Detect which cell encompasses the target text, then output its [x, y] center coordinate. 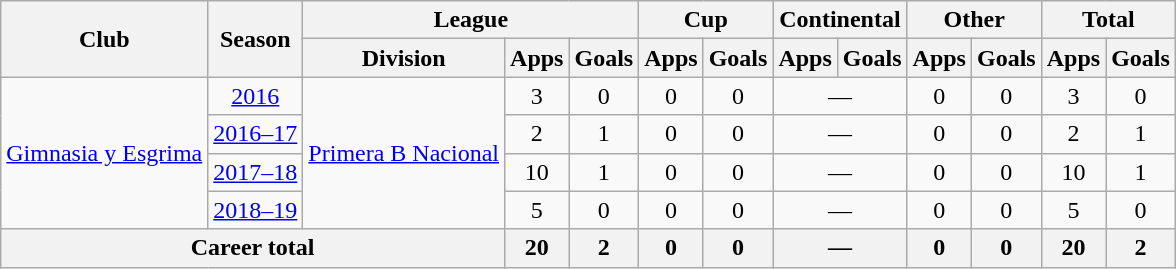
Career total [253, 248]
Division [404, 58]
2016 [256, 96]
Gimnasia y Esgrima [104, 153]
Other [974, 20]
League [471, 20]
2017–18 [256, 172]
Club [104, 39]
Total [1108, 20]
Continental [840, 20]
Cup [706, 20]
2018–19 [256, 210]
Season [256, 39]
2016–17 [256, 134]
Primera B Nacional [404, 153]
